Capture the cell that displays the provided text and extract its [X, Y] central coordinate. 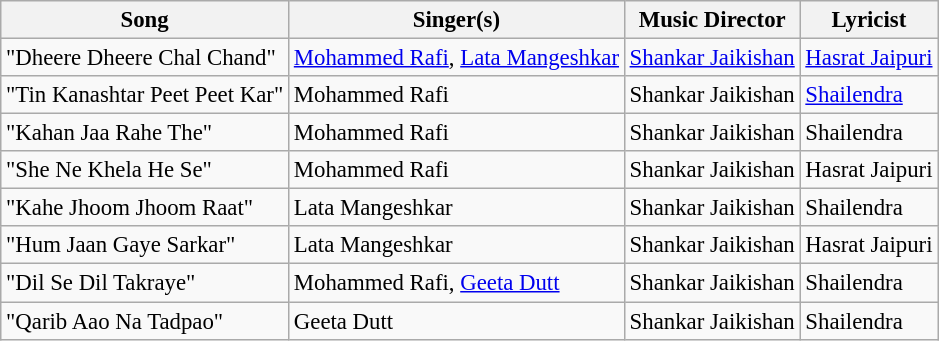
"Kahe Jhoom Jhoom Raat" [145, 208]
Mohammed Rafi, Lata Mangeshkar [457, 58]
Geeta Dutt [457, 321]
"Kahan Jaa Rahe The" [145, 133]
"Dil Se Dil Takraye" [145, 283]
Song [145, 20]
"Tin Kanashtar Peet Peet Kar" [145, 95]
Lyricist [869, 20]
"She Ne Khela He Se" [145, 170]
Singer(s) [457, 20]
Music Director [712, 20]
"Hum Jaan Gaye Sarkar" [145, 245]
"Qarib Aao Na Tadpao" [145, 321]
Mohammed Rafi, Geeta Dutt [457, 283]
"Dheere Dheere Chal Chand" [145, 58]
